Search for the cell housing the specified text and yield its [x, y] center coordinate. 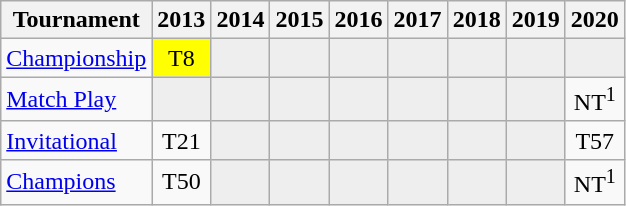
Invitational [76, 140]
2014 [240, 20]
2020 [594, 20]
2017 [418, 20]
T57 [594, 140]
2013 [182, 20]
2018 [476, 20]
2016 [358, 20]
T50 [182, 182]
Champions [76, 182]
Match Play [76, 100]
T21 [182, 140]
2015 [300, 20]
2019 [536, 20]
T8 [182, 58]
Championship [76, 58]
Tournament [76, 20]
